Locate the cell with the specified text and output its (x, y) center coordinate. 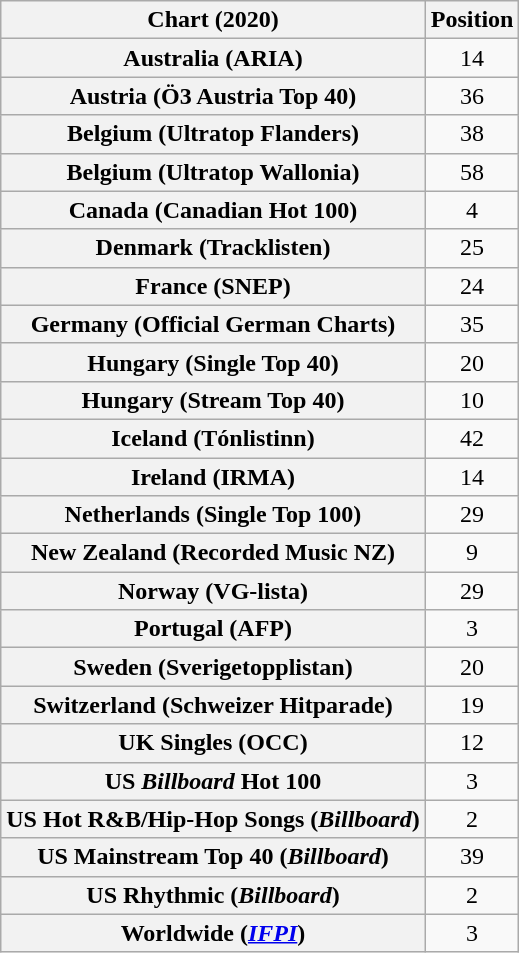
US Billboard Hot 100 (213, 781)
Netherlands (Single Top 100) (213, 515)
10 (472, 400)
Australia (ARIA) (213, 58)
UK Singles (OCC) (213, 743)
Sweden (Sverigetopplistan) (213, 667)
Hungary (Single Top 40) (213, 362)
Position (472, 20)
12 (472, 743)
4 (472, 210)
US Hot R&B/Hip-Hop Songs (Billboard) (213, 819)
58 (472, 172)
Austria (Ö3 Austria Top 40) (213, 96)
Portugal (AFP) (213, 629)
France (SNEP) (213, 286)
19 (472, 705)
US Rhythmic (Billboard) (213, 895)
25 (472, 248)
Germany (Official German Charts) (213, 324)
38 (472, 134)
Belgium (Ultratop Flanders) (213, 134)
24 (472, 286)
Ireland (IRMA) (213, 477)
US Mainstream Top 40 (Billboard) (213, 857)
Hungary (Stream Top 40) (213, 400)
9 (472, 553)
39 (472, 857)
Norway (VG-lista) (213, 591)
Denmark (Tracklisten) (213, 248)
Switzerland (Schweizer Hitparade) (213, 705)
Iceland (Tónlistinn) (213, 438)
42 (472, 438)
Belgium (Ultratop Wallonia) (213, 172)
Chart (2020) (213, 20)
35 (472, 324)
Worldwide (IFPI) (213, 933)
36 (472, 96)
Canada (Canadian Hot 100) (213, 210)
New Zealand (Recorded Music NZ) (213, 553)
